Detect which cell encompasses the target text, then output its (x, y) center coordinate. 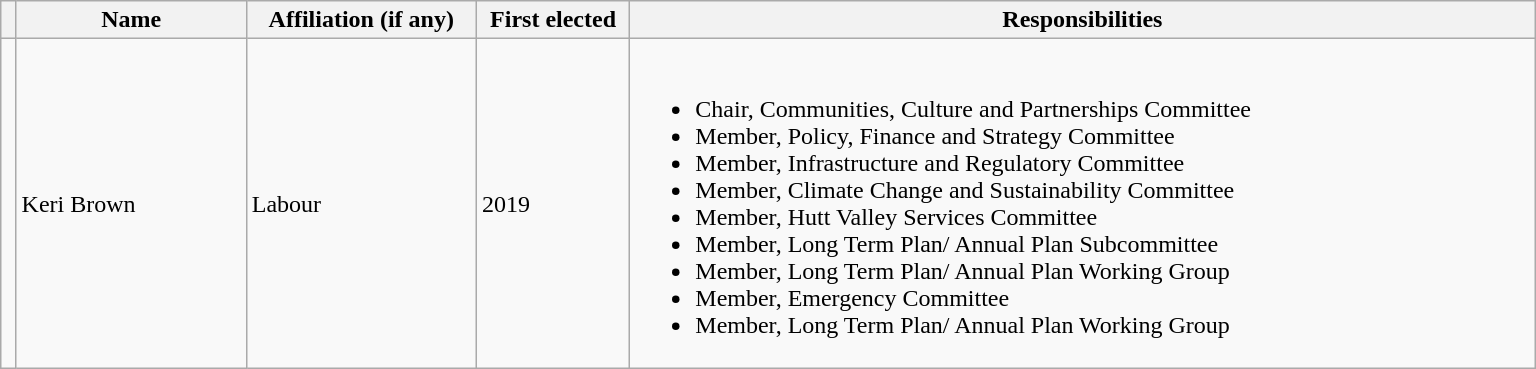
Labour (361, 204)
Name (131, 20)
2019 (552, 204)
Affiliation (if any) (361, 20)
Responsibilities (1082, 20)
Keri Brown (131, 204)
First elected (552, 20)
